Return [x, y] of the center of cell containing provided text 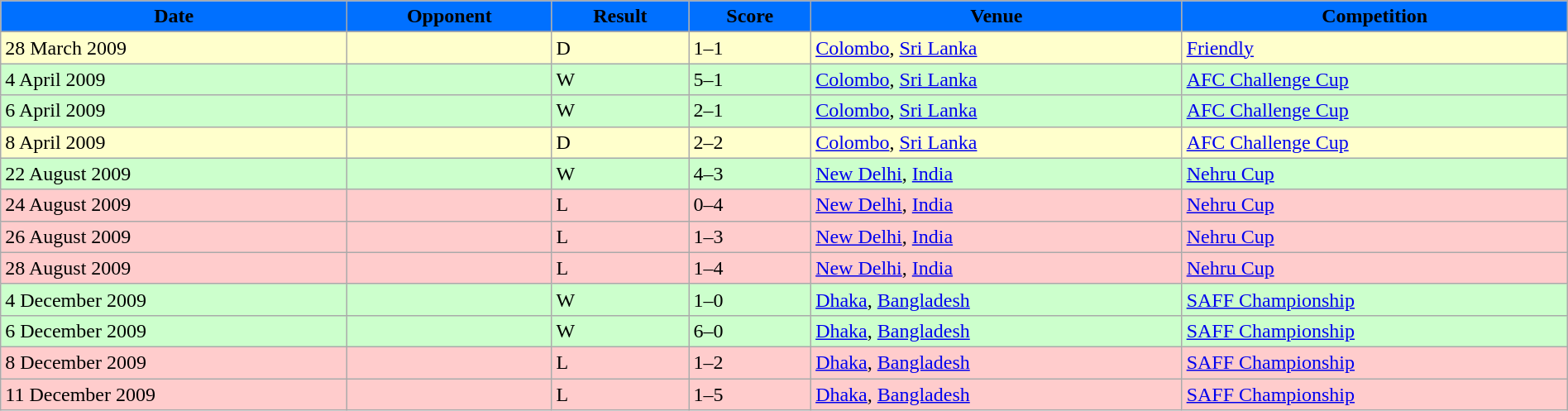
8 December 2009 [174, 362]
6–0 [750, 331]
22 August 2009 [174, 174]
Venue [997, 17]
1–3 [750, 237]
1–4 [750, 268]
5–1 [750, 79]
1–2 [750, 362]
6 December 2009 [174, 331]
Score [750, 17]
4–3 [750, 174]
2–1 [750, 111]
Friendly [1374, 48]
4 April 2009 [174, 79]
1–0 [750, 299]
6 April 2009 [174, 111]
26 August 2009 [174, 237]
1–5 [750, 394]
24 August 2009 [174, 205]
4 December 2009 [174, 299]
28 August 2009 [174, 268]
8 April 2009 [174, 142]
Date [174, 17]
28 March 2009 [174, 48]
2–2 [750, 142]
Competition [1374, 17]
Result [620, 17]
1–1 [750, 48]
11 December 2009 [174, 394]
Opponent [450, 17]
0–4 [750, 205]
